For the text-containing cell, return its midpoint in (x, y) coordinate format. 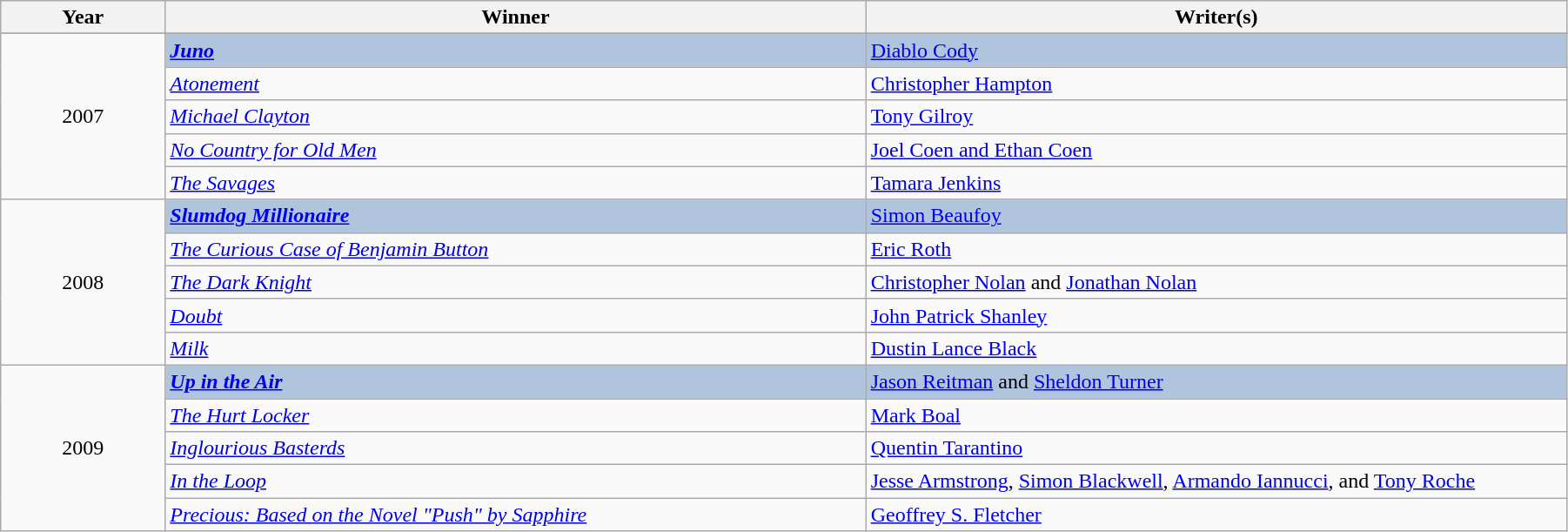
Atonement (515, 84)
The Hurt Locker (515, 415)
Dustin Lance Black (1216, 348)
2008 (84, 282)
Inglourious Basterds (515, 448)
Christopher Hampton (1216, 84)
Slumdog Millionaire (515, 216)
Jason Reitman and Sheldon Turner (1216, 381)
Christopher Nolan and Jonathan Nolan (1216, 282)
In the Loop (515, 481)
Joel Coen and Ethan Coen (1216, 150)
Juno (515, 51)
Eric Roth (1216, 249)
Precious: Based on the Novel "Push" by Sapphire (515, 515)
2007 (84, 117)
Michael Clayton (515, 117)
Winner (515, 17)
2009 (84, 448)
Geoffrey S. Fletcher (1216, 515)
Up in the Air (515, 381)
The Dark Knight (515, 282)
Tamara Jenkins (1216, 183)
The Curious Case of Benjamin Button (515, 249)
Milk (515, 348)
John Patrick Shanley (1216, 315)
Quentin Tarantino (1216, 448)
No Country for Old Men (515, 150)
Doubt (515, 315)
Jesse Armstrong, Simon Blackwell, Armando Iannucci, and Tony Roche (1216, 481)
Diablo Cody (1216, 51)
Writer(s) (1216, 17)
Tony Gilroy (1216, 117)
Mark Boal (1216, 415)
The Savages (515, 183)
Year (84, 17)
Simon Beaufoy (1216, 216)
